Identify which cell holds the provided text, then report its (x, y) central coordinate. 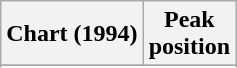
Chart (1994) (72, 34)
Peakposition (189, 34)
